Find where the given text appears and provide that cell's center as (X, Y) coordinate. 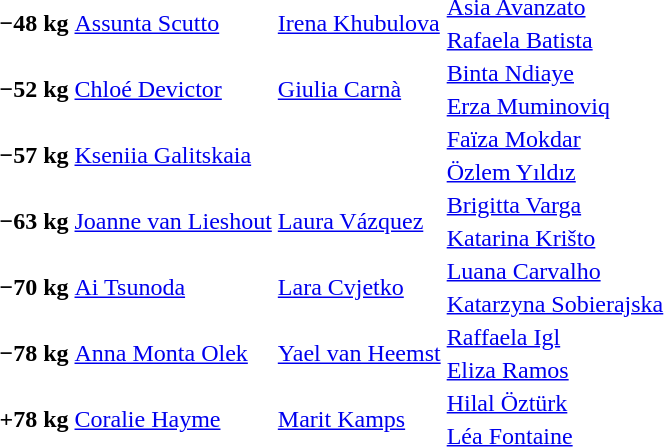
Kseniia Galitskaia (173, 156)
Laura Vázquez (359, 222)
Chloé Devictor (173, 90)
Joanne van Lieshout (173, 222)
Giulia Carnà (359, 90)
Ai Tsunoda (173, 288)
Yael van Heemst (359, 354)
Anna Monta Olek (173, 354)
Lara Cvjetko (359, 288)
